Search for the cell housing the specified text and yield its [x, y] center coordinate. 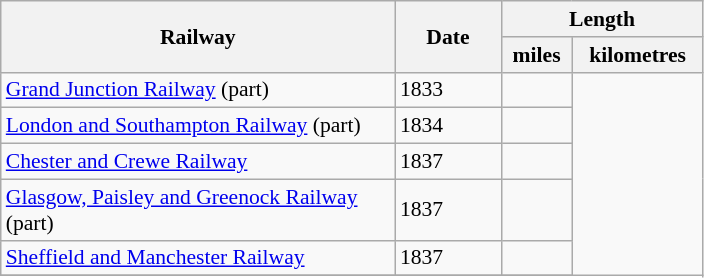
Grand Junction Railway (part) [198, 90]
1833 [448, 90]
kilometres [638, 55]
miles [536, 55]
Date [448, 36]
London and Southampton Railway (part) [198, 126]
1834 [448, 126]
Railway [198, 36]
Sheffield and Manchester Railway [198, 258]
Length [602, 19]
Glasgow, Paisley and Greenock Railway (part) [198, 210]
Chester and Crewe Railway [198, 162]
